Identify which cell holds the provided text, then report its (x, y) central coordinate. 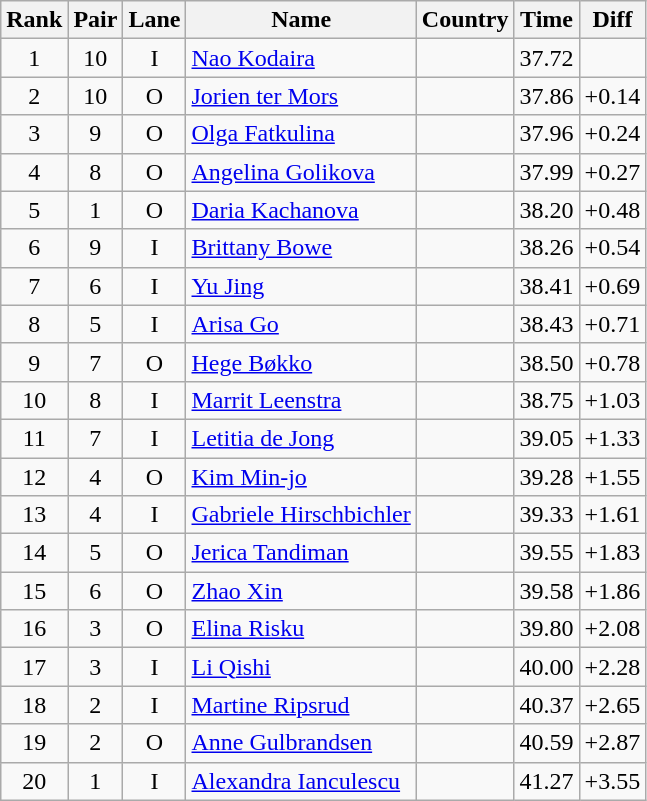
+0.54 (612, 248)
Martine Ripsrud (301, 705)
Gabriele Hirschbichler (301, 515)
Letitia de Jong (301, 438)
11 (34, 438)
+0.24 (612, 134)
39.05 (546, 438)
38.26 (546, 248)
Rank (34, 20)
Brittany Bowe (301, 248)
39.58 (546, 591)
+0.27 (612, 172)
37.86 (546, 96)
38.75 (546, 400)
Time (546, 20)
14 (34, 553)
Zhao Xin (301, 591)
40.59 (546, 743)
Arisa Go (301, 324)
40.00 (546, 667)
+0.69 (612, 286)
+0.71 (612, 324)
Nao Kodaira (301, 58)
Pair (96, 20)
+1.61 (612, 515)
38.43 (546, 324)
Daria Kachanova (301, 210)
19 (34, 743)
13 (34, 515)
+3.55 (612, 781)
Kim Min-jo (301, 477)
+1.83 (612, 553)
Country (465, 20)
39.55 (546, 553)
41.27 (546, 781)
+0.14 (612, 96)
40.37 (546, 705)
+2.28 (612, 667)
+2.87 (612, 743)
+2.08 (612, 629)
+0.48 (612, 210)
+1.33 (612, 438)
Li Qishi (301, 667)
37.96 (546, 134)
39.33 (546, 515)
17 (34, 667)
39.28 (546, 477)
38.20 (546, 210)
Diff (612, 20)
Angelina Golikova (301, 172)
38.41 (546, 286)
Jorien ter Mors (301, 96)
20 (34, 781)
+1.55 (612, 477)
18 (34, 705)
Lane (154, 20)
Jerica Tandiman (301, 553)
Name (301, 20)
38.50 (546, 362)
+0.78 (612, 362)
37.99 (546, 172)
15 (34, 591)
+1.03 (612, 400)
+2.65 (612, 705)
12 (34, 477)
Yu Jing (301, 286)
Olga Fatkulina (301, 134)
37.72 (546, 58)
Marrit Leenstra (301, 400)
39.80 (546, 629)
16 (34, 629)
Elina Risku (301, 629)
Alexandra Ianculescu (301, 781)
Hege Bøkko (301, 362)
Anne Gulbrandsen (301, 743)
+1.86 (612, 591)
